Output the (X, Y) coordinate of the center of the cell containing the given text.  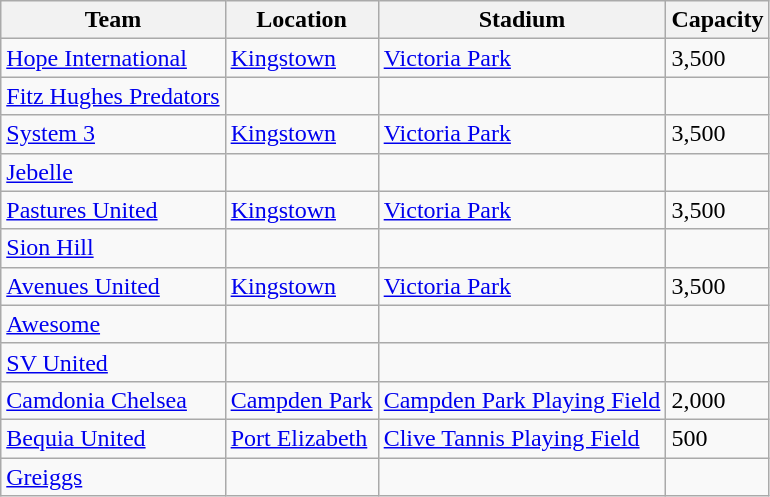
500 (718, 438)
Location (302, 20)
System 3 (113, 134)
Campden Park Playing Field (522, 400)
Port Elizabeth (302, 438)
Pastures United (113, 210)
SV United (113, 362)
Sion Hill (113, 248)
Jebelle (113, 172)
Capacity (718, 20)
Hope International (113, 58)
Greiggs (113, 477)
Awesome (113, 324)
Fitz Hughes Predators (113, 96)
Team (113, 20)
Campden Park (302, 400)
Clive Tannis Playing Field (522, 438)
Bequia United (113, 438)
Avenues United (113, 286)
2,000 (718, 400)
Stadium (522, 20)
Camdonia Chelsea (113, 400)
